Return the [x, y] coordinate for the center point of the cell that contains the specified text.  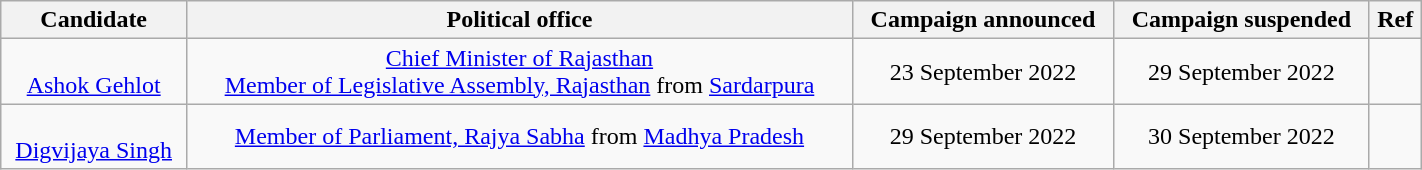
Member of Parliament, Rajya Sabha from Madhya Pradesh [520, 136]
Campaign announced [982, 20]
Political office [520, 20]
Ashok Gehlot [94, 72]
Candidate [94, 20]
Chief Minister of Rajasthan Member of Legislative Assembly, Rajasthan from Sardarpura [520, 72]
30 September 2022 [1242, 136]
Ref [1395, 20]
Campaign suspended [1242, 20]
23 September 2022 [982, 72]
Digvijaya Singh [94, 136]
